Provide the (x, y) coordinate of the cell's center where the given text is located.  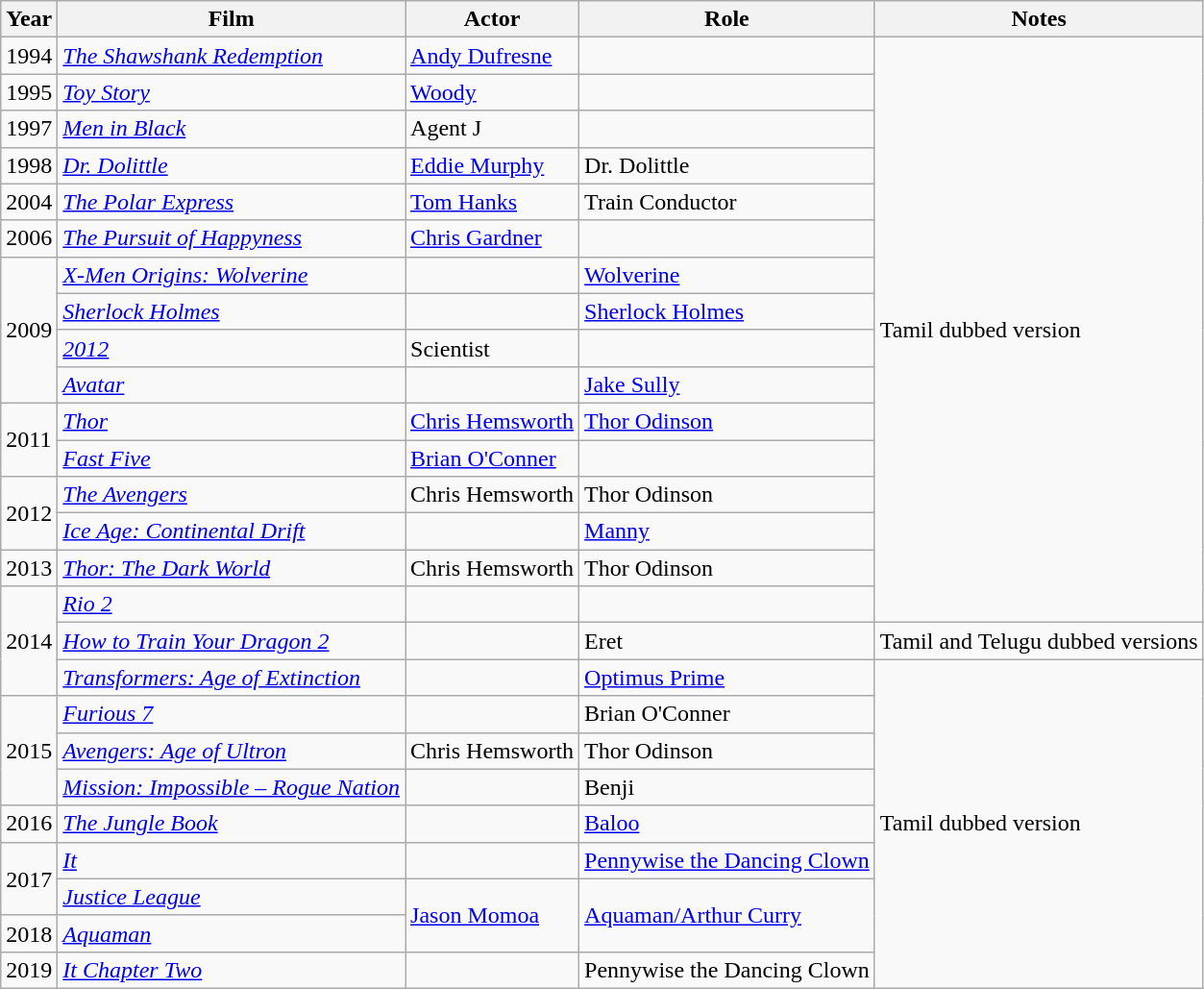
Scientist (492, 348)
Avatar (232, 384)
X-Men Origins: Wolverine (232, 275)
Thor (232, 421)
Furious 7 (232, 714)
2018 (29, 933)
1998 (29, 165)
Ice Age: Continental Drift (232, 532)
Optimus Prime (727, 678)
Jake Sully (727, 384)
It Chapter Two (232, 970)
The Pursuit of Happyness (232, 238)
1997 (29, 129)
2015 (29, 751)
Tamil and Telugu dubbed versions (1039, 641)
How to Train Your Dragon 2 (232, 641)
The Polar Express (232, 202)
Tom Hanks (492, 202)
Woody (492, 92)
Role (727, 19)
Avengers: Age of Ultron (232, 751)
1994 (29, 56)
Toy Story (232, 92)
2019 (29, 970)
1995 (29, 92)
Train Conductor (727, 202)
Mission: Impossible – Rogue Nation (232, 787)
2017 (29, 878)
Eret (727, 641)
Andy Dufresne (492, 56)
2006 (29, 238)
Notes (1039, 19)
2016 (29, 824)
Jason Momoa (492, 915)
Baloo (727, 824)
Aquaman/Arthur Curry (727, 915)
Eddie Murphy (492, 165)
It (232, 860)
Chris Gardner (492, 238)
The Shawshank Redemption (232, 56)
2004 (29, 202)
Transformers: Age of Extinction (232, 678)
2014 (29, 641)
The Jungle Book (232, 824)
Wolverine (727, 275)
Justice League (232, 897)
Rio 2 (232, 605)
Year (29, 19)
Fast Five (232, 458)
Men in Black (232, 129)
Thor: The Dark World (232, 568)
2011 (29, 439)
Aquaman (232, 933)
Film (232, 19)
Agent J (492, 129)
2009 (29, 330)
Manny (727, 532)
Actor (492, 19)
The Avengers (232, 495)
2013 (29, 568)
Benji (727, 787)
